Pinpoint the cell where the given text exists, returning its (x, y) midpoint coordinate. 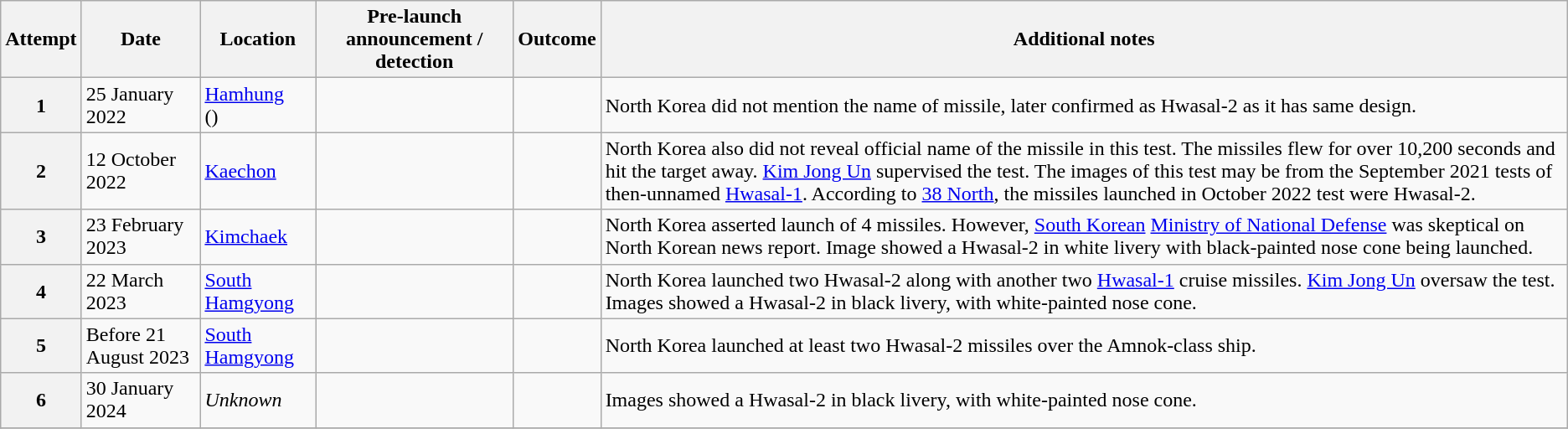
Unknown (258, 401)
22 March 2023 (141, 292)
North Korea launched at least two Hwasal-2 missiles over the Amnok-class ship. (1084, 345)
Before 21 August 2023 (141, 345)
Date (141, 39)
25 January 2022 (141, 106)
23 February 2023 (141, 236)
North Korea did not mention the name of missile, later confirmed as Hwasal-2 as it has same design. (1084, 106)
Images showed a Hwasal-2 in black livery, with white-painted nose cone. (1084, 401)
Additional notes (1084, 39)
12 October 2022 (141, 171)
Hamhung() (258, 106)
1 (41, 106)
Kimchaek (258, 236)
6 (41, 401)
2 (41, 171)
4 (41, 292)
3 (41, 236)
5 (41, 345)
Attempt (41, 39)
Pre-launch announcement / detection (415, 39)
Location (258, 39)
Kaechon (258, 171)
30 January 2024 (141, 401)
Outcome (557, 39)
